From the cell containing the given text, extract its center point as [x, y] coordinate. 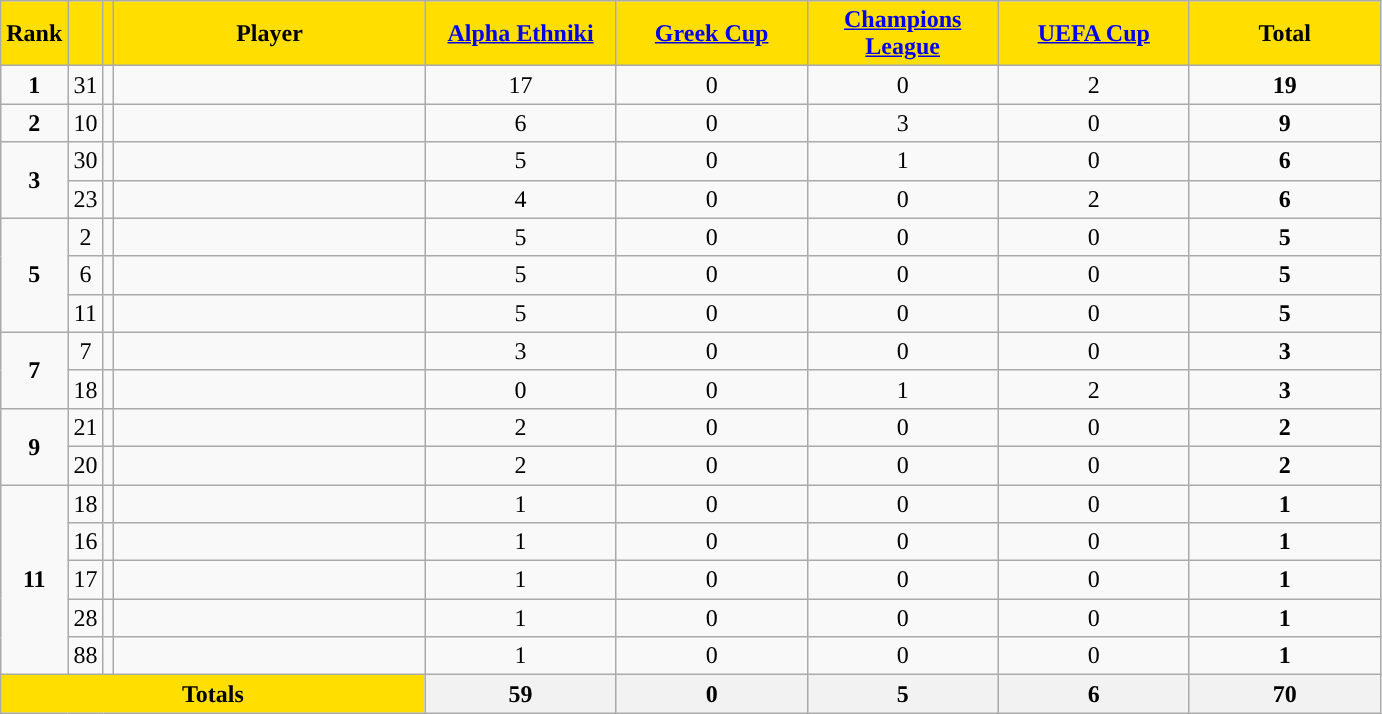
16 [86, 542]
10 [86, 123]
Greek Cup [712, 34]
88 [86, 656]
28 [86, 618]
Alpha Ethniki [520, 34]
UEFA Cup [1094, 34]
31 [86, 85]
Totals [213, 694]
Rank [34, 34]
Player [270, 34]
Champions League [902, 34]
30 [86, 161]
19 [1284, 85]
59 [520, 694]
4 [520, 199]
23 [86, 199]
20 [86, 465]
70 [1284, 694]
Total [1284, 34]
21 [86, 427]
